Return [X, Y] of the center of cell containing provided text 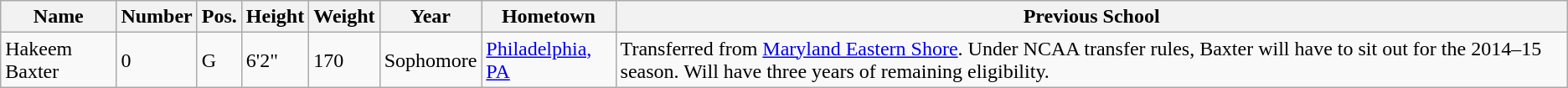
170 [344, 60]
Hometown [549, 17]
Pos. [219, 17]
Name [59, 17]
Weight [344, 17]
Height [275, 17]
Year [431, 17]
Previous School [1091, 17]
Number [157, 17]
Sophomore [431, 60]
0 [157, 60]
Hakeem Baxter [59, 60]
G [219, 60]
6'2" [275, 60]
Philadelphia, PA [549, 60]
